Output the [x, y] coordinate of the center of the cell containing the given text.  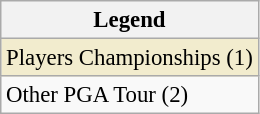
Other PGA Tour (2) [130, 95]
Legend [130, 20]
Players Championships (1) [130, 58]
